Identify which cell holds the provided text, then report its [x, y] central coordinate. 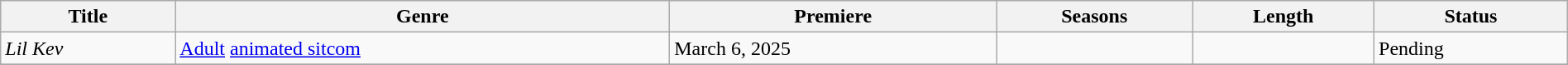
Adult animated sitcom [423, 48]
Title [88, 17]
Genre [423, 17]
March 6, 2025 [834, 48]
Pending [1471, 48]
Seasons [1095, 17]
Length [1284, 17]
Status [1471, 17]
Premiere [834, 17]
Lil Kev [88, 48]
